Scan for the cell matching the given text and deliver its [x, y] coordinate at center. 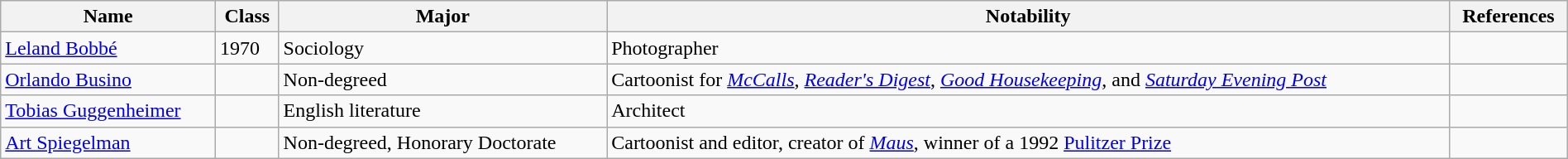
Sociology [443, 48]
Cartoonist and editor, creator of Maus, winner of a 1992 Pulitzer Prize [1029, 142]
Photographer [1029, 48]
Name [108, 17]
References [1508, 17]
Architect [1029, 111]
Leland Bobbé [108, 48]
Class [247, 17]
English literature [443, 111]
1970 [247, 48]
Art Spiegelman [108, 142]
Tobias Guggenheimer [108, 111]
Non-degreed, Honorary Doctorate [443, 142]
Notability [1029, 17]
Cartoonist for McCalls, Reader's Digest, Good Housekeeping, and Saturday Evening Post [1029, 79]
Non-degreed [443, 79]
Orlando Busino [108, 79]
Major [443, 17]
